Detect which cell encompasses the target text, then output its [x, y] center coordinate. 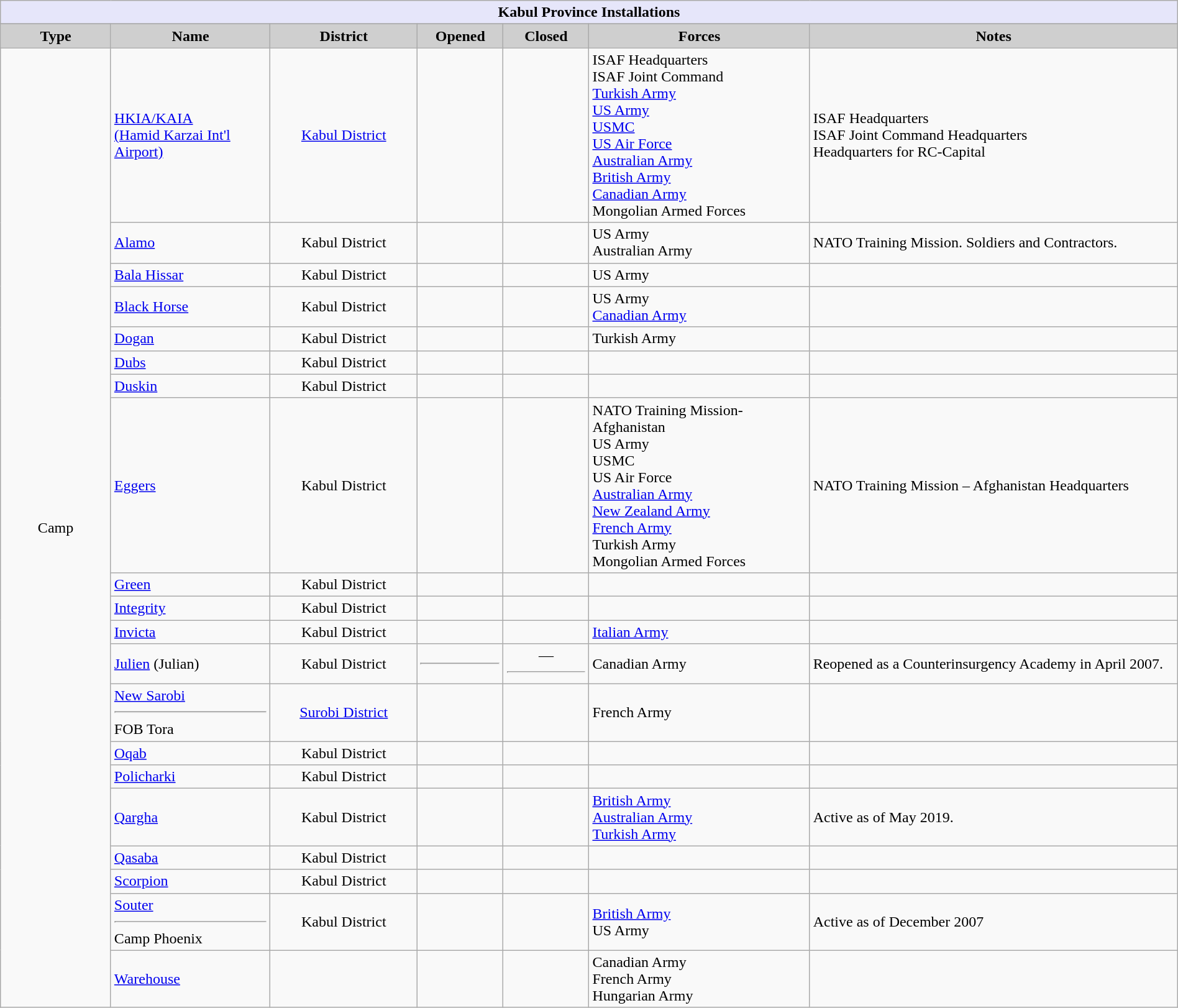
Closed [546, 36]
Kabul Province Installations [589, 12]
HKIA/KAIA(Hamid Karzai Int'l Airport) [190, 135]
New Sarobi FOB Tora [190, 713]
NATO Training Mission – Afghanistan Headquarters [993, 485]
Active as of December 2007 [993, 922]
Forces [700, 36]
Eggers [190, 485]
Notes [993, 36]
Opened [460, 36]
ISAF Headquarters ISAF Joint Command Turkish Army US Army USMC US Air Force Australian Army British Army Canadian Army Mongolian Armed Forces [700, 135]
Reopened as a Counterinsurgency Academy in April 2007. [993, 664]
Oqab [190, 753]
Bala Hissar [190, 275]
ISAF HeadquartersISAF Joint Command HeadquartersHeadquarters for RC-Capital [993, 135]
Duskin [190, 386]
Qargha [190, 817]
Name [190, 36]
Policharki [190, 777]
NATO Training Mission. Soldiers and Contractors. [993, 242]
Canadian Army [700, 664]
Dubs [190, 362]
Warehouse [190, 979]
Qasaba [190, 858]
Green [190, 584]
Canadian Army French Army Hungarian Army [700, 979]
US Army Canadian Army [700, 307]
Type [56, 36]
US Army Australian Army [700, 242]
Alamo [190, 242]
Italian Army [700, 632]
Invicta [190, 632]
Julien (Julian) [190, 664]
Camp [56, 528]
Scorpion [190, 881]
Turkish Army [700, 339]
Integrity [190, 608]
British Army US Army [700, 922]
SouterCamp Phoenix [190, 922]
Dogan [190, 339]
Black Horse [190, 307]
US Army [700, 275]
NATO Training Mission-Afghanistan US Army USMC US Air Force Australian Army New Zealand Army French Army Turkish Army Mongolian Armed Forces [700, 485]
British Army Australian Army Turkish Army [700, 817]
Surobi District [344, 713]
— [546, 664]
Active as of May 2019. [993, 817]
District [344, 36]
French Army [700, 713]
